Locate the cell with the specified text and output its (x, y) center coordinate. 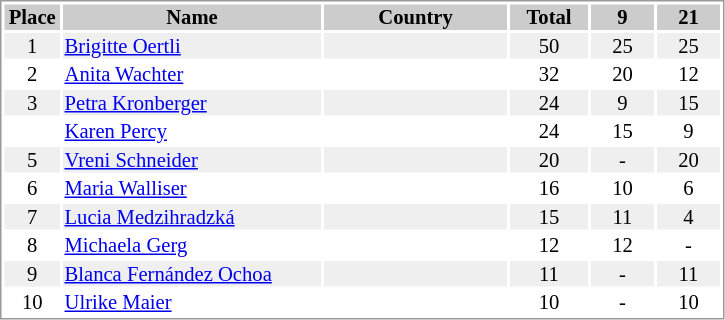
32 (549, 75)
7 (32, 217)
3 (32, 103)
50 (549, 46)
4 (688, 217)
Petra Kronberger (192, 103)
Maria Walliser (192, 189)
Place (32, 17)
21 (688, 17)
2 (32, 75)
Ulrike Maier (192, 303)
16 (549, 189)
Karen Percy (192, 131)
Lucia Medzihradzká (192, 217)
Brigitte Oertli (192, 46)
5 (32, 160)
Total (549, 17)
1 (32, 46)
Blanca Fernández Ochoa (192, 274)
Name (192, 17)
Anita Wachter (192, 75)
8 (32, 245)
Vreni Schneider (192, 160)
Michaela Gerg (192, 245)
Country (416, 17)
